Output the [X, Y] coordinate of the center of the cell containing the given text.  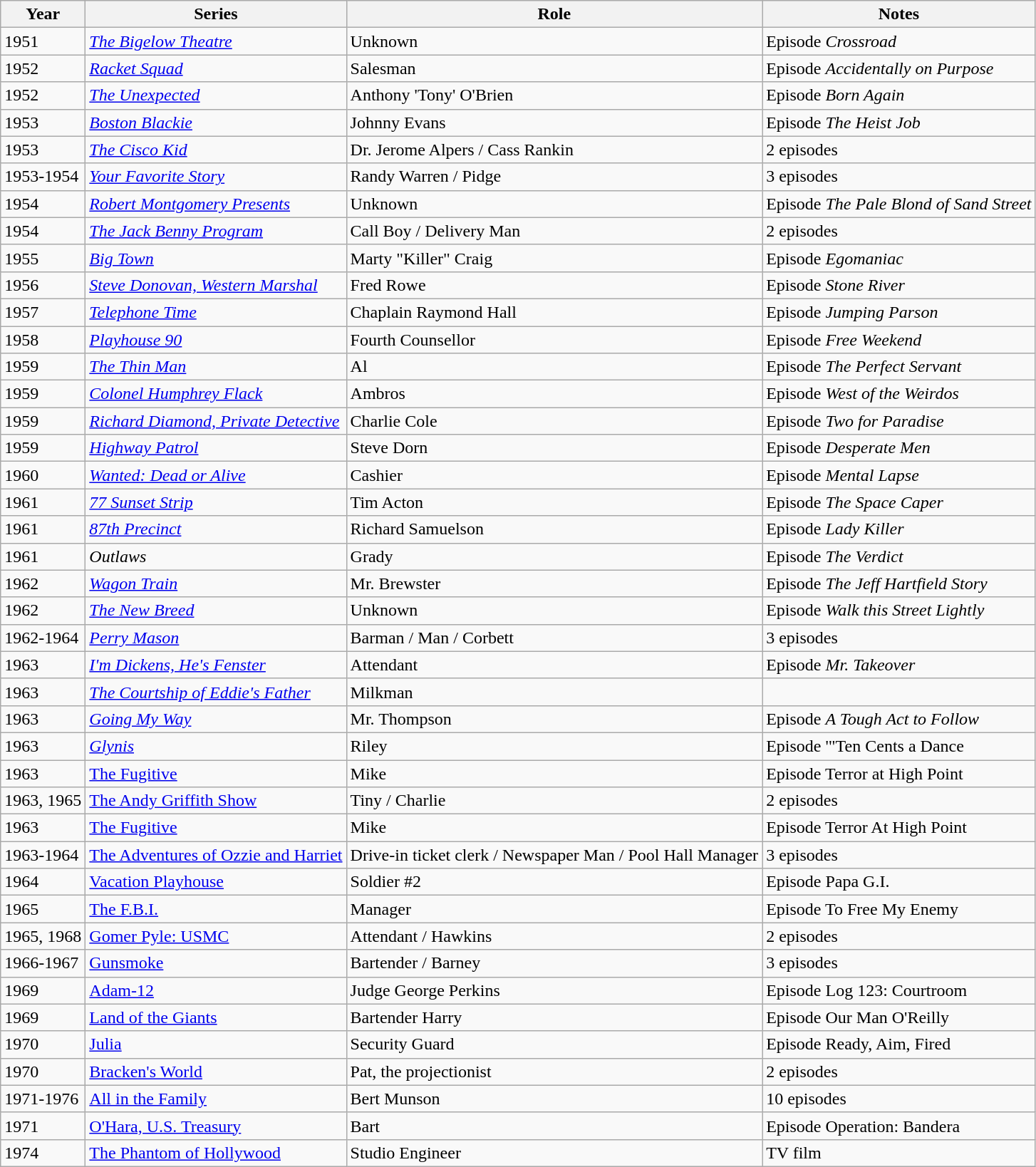
Highway Patrol [216, 448]
Dr. Jerome Alpers / Cass Rankin [554, 150]
Episode Born Again [899, 95]
Episode Our Man O'Reilly [899, 1017]
Bartender / Barney [554, 963]
Attendant / Hawkins [554, 936]
1957 [43, 312]
Robert Montgomery Presents [216, 204]
Judge George Perkins [554, 990]
Gunsmoke [216, 963]
The Thin Man [216, 367]
Episode West of the Weirdos [899, 394]
Episode Walk this Street Lightly [899, 611]
Marty "Killer" Craig [554, 258]
1960 [43, 475]
1962-1964 [43, 638]
Soldier #2 [554, 882]
O'Hara, U.S. Treasury [216, 1126]
Security Guard [554, 1044]
Role [554, 14]
Johnny Evans [554, 123]
Steve Dorn [554, 448]
Glynis [216, 746]
Richard Diamond, Private Detective [216, 421]
Mr. Brewster [554, 583]
Milkman [554, 692]
Episode Free Weekend [899, 340]
1964 [43, 882]
87th Precinct [216, 529]
Episode Two for Paradise [899, 421]
Adam-12 [216, 990]
Episode Operation: Bandera [899, 1126]
Playhouse 90 [216, 340]
Bart [554, 1126]
Episode Jumping Parson [899, 312]
Year [43, 14]
1953-1954 [43, 177]
Julia [216, 1044]
Steve Donovan, Western Marshal [216, 285]
1963-1964 [43, 855]
The Jack Benny Program [216, 231]
Bartender Harry [554, 1017]
I'm Dickens, He's Fenster [216, 665]
Colonel Humphrey Flack [216, 394]
1974 [43, 1153]
Barman / Man / Corbett [554, 638]
Land of the Giants [216, 1017]
Episode Crossroad [899, 41]
All in the Family [216, 1099]
1958 [43, 340]
Attendant [554, 665]
1965, 1968 [43, 936]
Going My Way [216, 719]
Episode The Perfect Servant [899, 367]
The Adventures of Ozzie and Harriet [216, 855]
1955 [43, 258]
Episode Stone River [899, 285]
Episode Mr. Takeover [899, 665]
Tiny / Charlie [554, 801]
Outlaws [216, 556]
Mr. Thompson [554, 719]
The Cisco Kid [216, 150]
The Courtship of Eddie's Father [216, 692]
Notes [899, 14]
The Unexpected [216, 95]
Episode Desperate Men [899, 448]
Riley [554, 746]
Vacation Playhouse [216, 882]
The Andy Griffith Show [216, 801]
Manager [554, 909]
1971-1976 [43, 1099]
Episode The Jeff Hartfield Story [899, 583]
1956 [43, 285]
1951 [43, 41]
Big Town [216, 258]
Episode The Pale Blond of Sand Street [899, 204]
1965 [43, 909]
Boston Blackie [216, 123]
The Bigelow Theatre [216, 41]
Series [216, 14]
Fred Rowe [554, 285]
Drive-in ticket clerk / Newspaper Man / Pool Hall Manager [554, 855]
Episode To Free My Enemy [899, 909]
Anthony 'Tony' O'Brien [554, 95]
Bracken's World [216, 1072]
Wanted: Dead or Alive [216, 475]
TV film [899, 1153]
Episode The Heist Job [899, 123]
Chaplain Raymond Hall [554, 312]
Gomer Pyle: USMC [216, 936]
Tim Acton [554, 502]
Episode Papa G.I. [899, 882]
77 Sunset Strip [216, 502]
Racket Squad [216, 68]
Fourth Counsellor [554, 340]
Cashier [554, 475]
Pat, the projectionist [554, 1072]
Al [554, 367]
Episode Terror at High Point [899, 773]
1963, 1965 [43, 801]
The Phantom of Hollywood [216, 1153]
Episode The Verdict [899, 556]
Episode '"Ten Cents a Dance [899, 746]
1966-1967 [43, 963]
Episode Lady Killer [899, 529]
Telephone Time [216, 312]
10 episodes [899, 1099]
Studio Engineer [554, 1153]
Episode Accidentally on Purpose [899, 68]
Grady [554, 556]
1971 [43, 1126]
Episode Egomaniac [899, 258]
Randy Warren / Pidge [554, 177]
Episode Ready, Aim, Fired [899, 1044]
Call Boy / Delivery Man [554, 231]
Ambros [554, 394]
The New Breed [216, 611]
The F.B.I. [216, 909]
Your Favorite Story [216, 177]
Perry Mason [216, 638]
Episode A Tough Act to Follow [899, 719]
Richard Samuelson [554, 529]
Episode Mental Lapse [899, 475]
Charlie Cole [554, 421]
Episode Log 123: Courtroom [899, 990]
Bert Munson [554, 1099]
Wagon Train [216, 583]
Episode The Space Caper [899, 502]
Salesman [554, 68]
Episode Terror At High Point [899, 828]
